Determine the [x, y] coordinate at the center of the cell enclosing the given text.  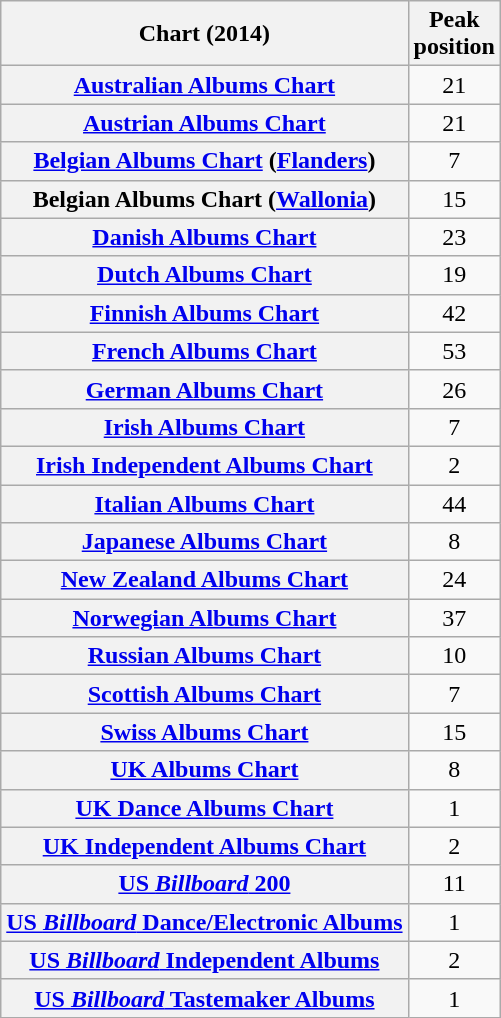
UK Albums Chart [204, 770]
Russian Albums Chart [204, 656]
37 [454, 618]
Danish Albums Chart [204, 237]
Chart (2014) [204, 34]
Belgian Albums Chart (Flanders) [204, 161]
Scottish Albums Chart [204, 694]
Norwegian Albums Chart [204, 618]
US Billboard Dance/Electronic Albums [204, 922]
US Billboard 200 [204, 884]
US Billboard Independent Albums [204, 960]
US Billboard Tastemaker Albums [204, 998]
Irish Albums Chart [204, 427]
Austrian Albums Chart [204, 123]
Japanese Albums Chart [204, 542]
19 [454, 275]
Australian Albums Chart [204, 85]
French Albums Chart [204, 351]
Irish Independent Albums Chart [204, 465]
Belgian Albums Chart (Wallonia) [204, 199]
42 [454, 313]
Peakposition [454, 34]
UK Dance Albums Chart [204, 808]
UK Independent Albums Chart [204, 846]
53 [454, 351]
Finnish Albums Chart [204, 313]
Dutch Albums Chart [204, 275]
Italian Albums Chart [204, 503]
New Zealand Albums Chart [204, 580]
10 [454, 656]
23 [454, 237]
11 [454, 884]
24 [454, 580]
26 [454, 389]
German Albums Chart [204, 389]
44 [454, 503]
Swiss Albums Chart [204, 732]
